Find where the given text appears and provide that cell's center as [X, Y] coordinate. 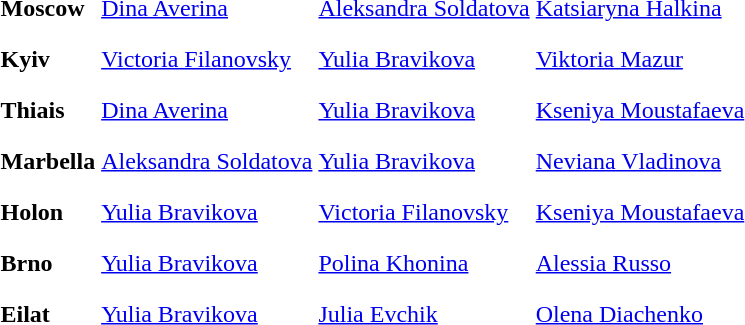
Polina Khonina [424, 263]
Aleksandra Soldatova [207, 161]
Dina Averina [207, 110]
